Pinpoint the cell where the given text exists, returning its [x, y] midpoint coordinate. 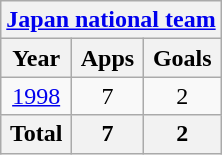
Goals [182, 58]
Year [36, 58]
1998 [36, 96]
Total [36, 134]
Japan national team [111, 20]
Apps [108, 58]
